Locate the cell with the specified text and output its [x, y] center coordinate. 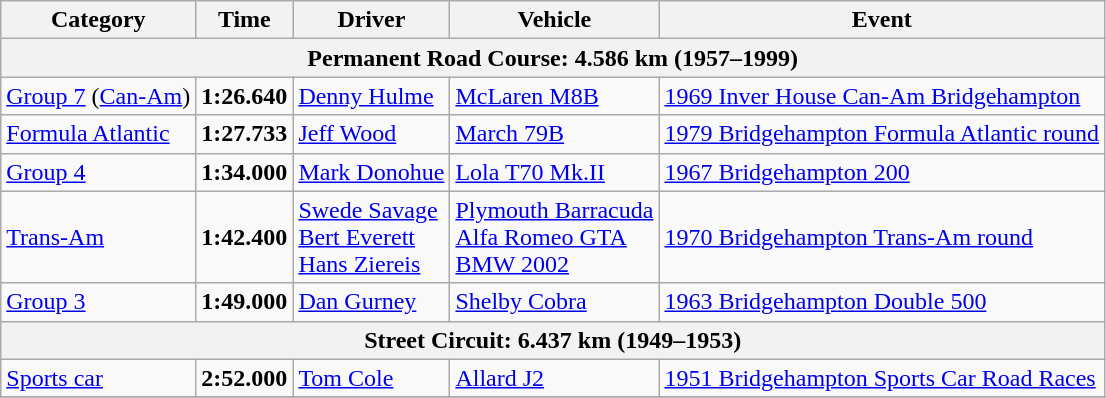
1970 Bridgehampton Trans-Am round [882, 237]
Driver [372, 20]
Denny Hulme [372, 96]
Tom Cole [372, 378]
Jeff Wood [372, 134]
1969 Inver House Can-Am Bridgehampton [882, 96]
1:34.000 [244, 172]
Group 3 [98, 302]
1:49.000 [244, 302]
Allard J2 [554, 378]
McLaren M8B [554, 96]
1:26.640 [244, 96]
Street Circuit: 6.437 km (1949–1953) [553, 340]
Event [882, 20]
1979 Bridgehampton Formula Atlantic round [882, 134]
Vehicle [554, 20]
Plymouth BarracudaAlfa Romeo GTABMW 2002 [554, 237]
Sports car [98, 378]
1967 Bridgehampton 200 [882, 172]
Group 7 (Can-Am) [98, 96]
1:42.400 [244, 237]
Swede SavageBert EverettHans Ziereis [372, 237]
March 79B [554, 134]
Category [98, 20]
2:52.000 [244, 378]
Group 4 [98, 172]
Dan Gurney [372, 302]
Permanent Road Course: 4.586 km (1957–1999) [553, 58]
Time [244, 20]
1:27.733 [244, 134]
Lola T70 Mk.II [554, 172]
1951 Bridgehampton Sports Car Road Races [882, 378]
Mark Donohue [372, 172]
Shelby Cobra [554, 302]
Trans-Am [98, 237]
1963 Bridgehampton Double 500 [882, 302]
Formula Atlantic [98, 134]
